Extract the (X, Y) coordinate from the center of the cell holding the provided text.  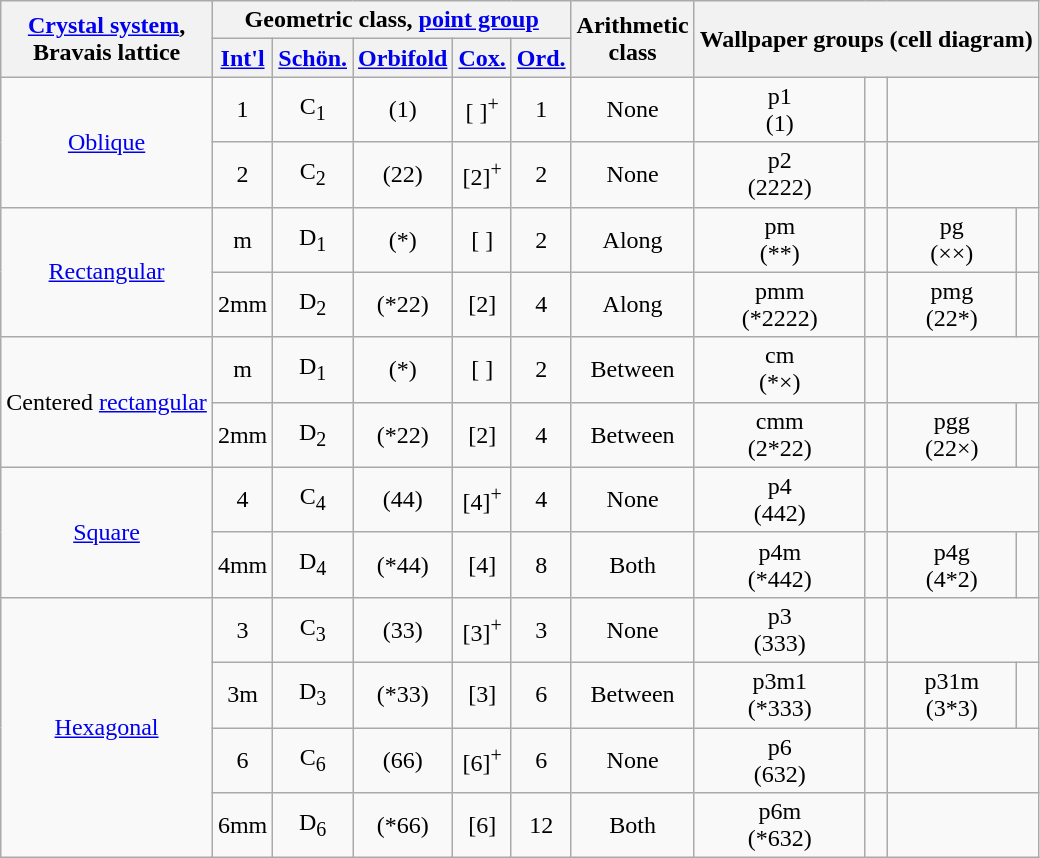
(1) (403, 110)
(22) (403, 174)
p3(333) (780, 630)
[2]+ (482, 174)
[3] (482, 694)
Rectangular (107, 272)
p4g(4*2) (952, 564)
pmg(22*) (952, 304)
Centered rectangular (107, 402)
p2(2222) (780, 174)
6mm (242, 826)
Ord. (541, 58)
pgg(22×) (952, 434)
p3m1(*333) (780, 694)
p4(442) (780, 500)
8 (541, 564)
C1 (313, 110)
Geometric class, point group (392, 20)
[3]+ (482, 630)
D6 (313, 826)
[4]+ (482, 500)
C3 (313, 630)
12 (541, 826)
Orbifold (403, 58)
[6] (482, 826)
(*44) (403, 564)
D3 (313, 694)
Oblique (107, 142)
(*33) (403, 694)
Wallpaper groups (cell diagram) (866, 39)
pmm(*2222) (780, 304)
Schön. (313, 58)
cm(*×) (780, 370)
p1(1) (780, 110)
pm(**) (780, 240)
cmm(2*22) (780, 434)
[ ]+ (482, 110)
3m (242, 694)
(*66) (403, 826)
pg(××) (952, 240)
C2 (313, 174)
D4 (313, 564)
[6]+ (482, 760)
(33) (403, 630)
[4] (482, 564)
(66) (403, 760)
Square (107, 532)
(44) (403, 500)
Crystal system, Bravais lattice (107, 39)
p4m(*442) (780, 564)
Arithmetic class (632, 39)
C4 (313, 500)
Hexagonal (107, 727)
p31m(3*3) (952, 694)
p6m(*632) (780, 826)
C6 (313, 760)
4mm (242, 564)
p6(632) (780, 760)
Int'l (242, 58)
Cox. (482, 58)
